Extract the [X, Y] coordinate from the center of the cell holding the provided text.  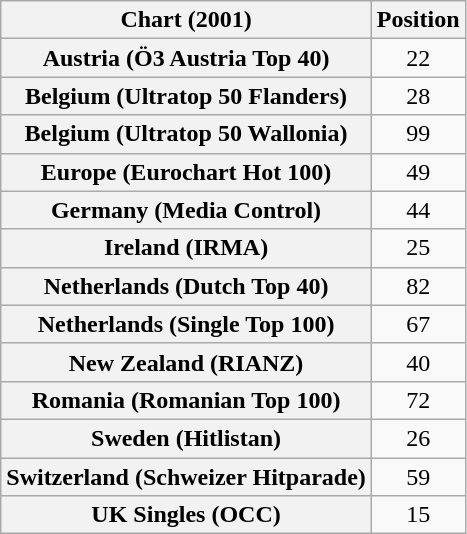
59 [418, 477]
New Zealand (RIANZ) [186, 362]
Position [418, 20]
Romania (Romanian Top 100) [186, 400]
28 [418, 96]
26 [418, 438]
UK Singles (OCC) [186, 515]
15 [418, 515]
49 [418, 172]
72 [418, 400]
82 [418, 286]
99 [418, 134]
Austria (Ö3 Austria Top 40) [186, 58]
Belgium (Ultratop 50 Wallonia) [186, 134]
Switzerland (Schweizer Hitparade) [186, 477]
22 [418, 58]
40 [418, 362]
44 [418, 210]
Germany (Media Control) [186, 210]
67 [418, 324]
Belgium (Ultratop 50 Flanders) [186, 96]
Ireland (IRMA) [186, 248]
Chart (2001) [186, 20]
Sweden (Hitlistan) [186, 438]
Europe (Eurochart Hot 100) [186, 172]
25 [418, 248]
Netherlands (Dutch Top 40) [186, 286]
Netherlands (Single Top 100) [186, 324]
